Capture the cell that displays the provided text and extract its [x, y] central coordinate. 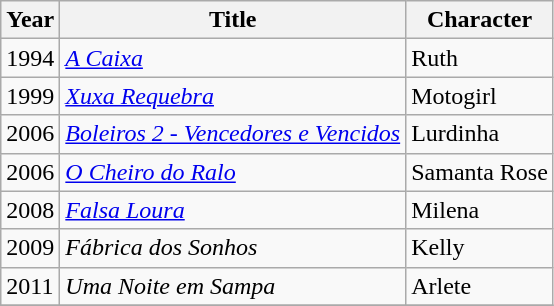
Falsa Loura [233, 210]
Samanta Rose [480, 172]
Xuxa Requebra [233, 96]
O Cheiro do Ralo [233, 172]
Lurdinha [480, 134]
Ruth [480, 58]
1999 [30, 96]
Title [233, 20]
2011 [30, 286]
Fábrica dos Sonhos [233, 248]
Year [30, 20]
A Caixa [233, 58]
Uma Noite em Sampa [233, 286]
Motogirl [480, 96]
1994 [30, 58]
Milena [480, 210]
Kelly [480, 248]
2008 [30, 210]
Boleiros 2 - Vencedores e Vencidos [233, 134]
Character [480, 20]
2009 [30, 248]
Arlete [480, 286]
